Return the (X, Y) coordinate for the center point of the cell that contains the specified text.  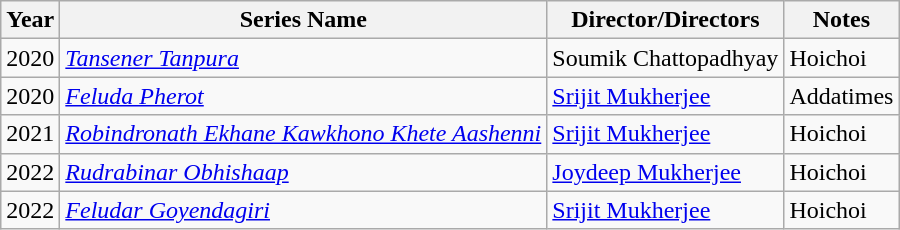
2021 (30, 134)
Notes (842, 20)
Feluda Pherot (304, 96)
Soumik Chattopadhyay (666, 58)
Addatimes (842, 96)
Director/Directors (666, 20)
Feludar Goyendagiri (304, 210)
Rudrabinar Obhishaap (304, 172)
Joydeep Mukherjee (666, 172)
Tansener Tanpura (304, 58)
Year (30, 20)
Series Name (304, 20)
Robindronath Ekhane Kawkhono Khete Aashenni (304, 134)
